Detect which cell encompasses the target text, then output its (x, y) center coordinate. 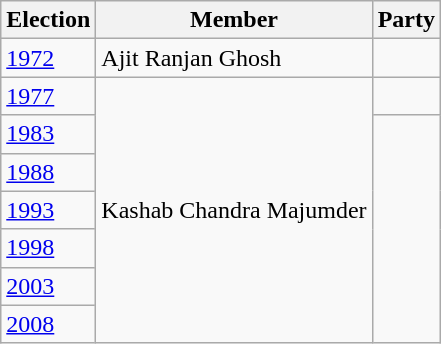
Kashab Chandra Majumder (234, 210)
Ajit Ranjan Ghosh (234, 58)
2008 (48, 324)
1983 (48, 134)
1993 (48, 210)
Member (234, 20)
1988 (48, 172)
1972 (48, 58)
Party (406, 20)
1998 (48, 248)
Election (48, 20)
2003 (48, 286)
1977 (48, 96)
